For the text-containing cell, return its midpoint in (x, y) coordinate format. 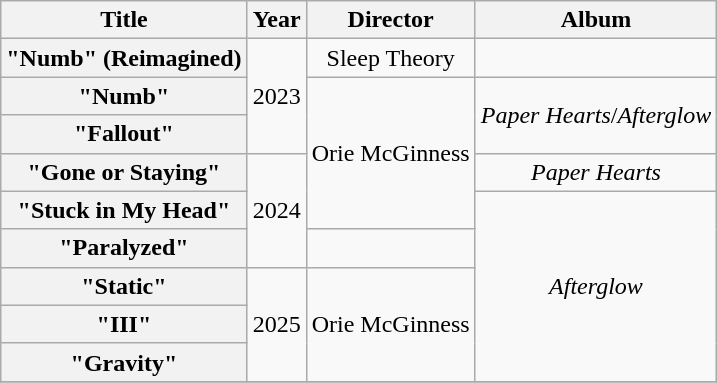
Year (276, 20)
Album (596, 20)
"Numb" (Reimagined) (124, 58)
Title (124, 20)
Sleep Theory (390, 58)
"Paralyzed" (124, 248)
"Gravity" (124, 362)
2024 (276, 210)
Director (390, 20)
"III" (124, 324)
"Gone or Staying" (124, 172)
2025 (276, 324)
"Numb" (124, 96)
2023 (276, 96)
Paper Hearts (596, 172)
Paper Hearts/Afterglow (596, 115)
"Stuck in My Head" (124, 210)
Afterglow (596, 286)
"Static" (124, 286)
"Fallout" (124, 134)
